For the text-containing cell, return its midpoint in (X, Y) coordinate format. 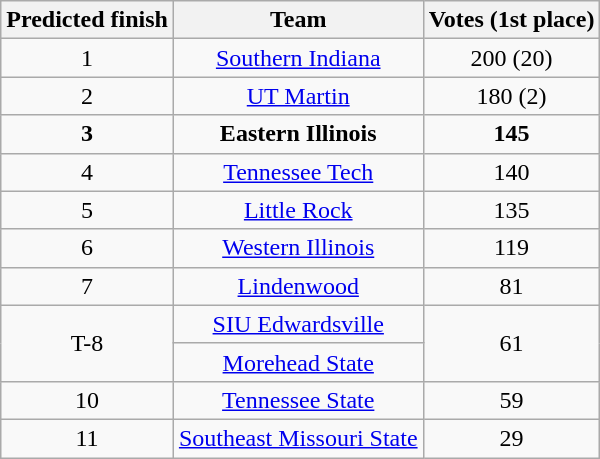
Tennessee State (298, 400)
200 (20) (512, 58)
5 (88, 210)
81 (512, 286)
UT Martin (298, 96)
Southeast Missouri State (298, 438)
59 (512, 400)
Little Rock (298, 210)
Predicted finish (88, 20)
11 (88, 438)
4 (88, 172)
135 (512, 210)
SIU Edwardsville (298, 324)
Votes (1st place) (512, 20)
145 (512, 134)
3 (88, 134)
1 (88, 58)
7 (88, 286)
140 (512, 172)
29 (512, 438)
Southern Indiana (298, 58)
180 (2) (512, 96)
6 (88, 248)
Eastern Illinois (298, 134)
119 (512, 248)
2 (88, 96)
Morehead State (298, 362)
61 (512, 343)
Western Illinois (298, 248)
T-8 (88, 343)
10 (88, 400)
Tennessee Tech (298, 172)
Lindenwood (298, 286)
Team (298, 20)
